Provide the [x, y] coordinate of the cell's center where the given text is located.  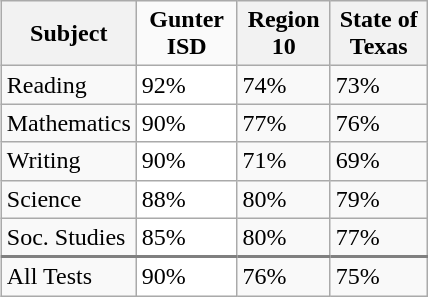
69% [378, 161]
73% [378, 85]
Subject [68, 34]
92% [186, 85]
Writing [68, 161]
All Tests [68, 276]
Reading [68, 85]
Soc. Studies [68, 238]
79% [378, 199]
Gunter ISD [186, 34]
State of Texas [378, 34]
75% [378, 276]
85% [186, 238]
Mathematics [68, 123]
Region 10 [284, 34]
Science [68, 199]
74% [284, 85]
88% [186, 199]
71% [284, 161]
